Locate the cell with the specified text and output its (x, y) center coordinate. 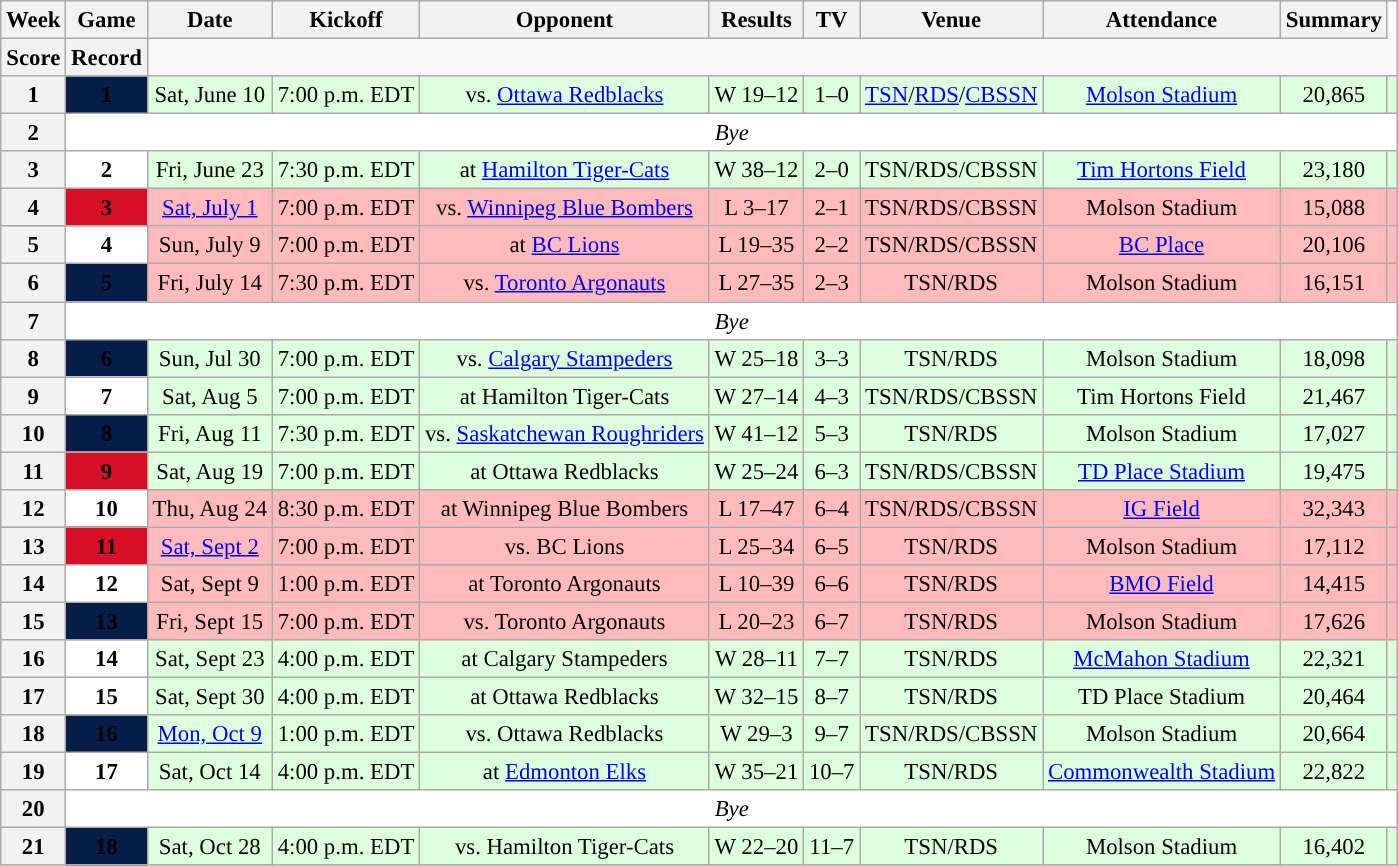
17,112 (1334, 546)
Record (106, 58)
6–3 (832, 471)
McMahon Stadium (1162, 659)
L 25–34 (756, 546)
Sat, Sept 9 (210, 584)
1–0 (832, 95)
Game (106, 20)
2–0 (832, 170)
L 27–35 (756, 283)
14,415 (1334, 584)
7–7 (832, 659)
Commonwealth Stadium (1162, 772)
L 17–47 (756, 509)
2–2 (832, 245)
at Winnipeg Blue Bombers (565, 509)
at Calgary Stampeders (565, 659)
6–4 (832, 509)
2–3 (832, 283)
4–3 (832, 396)
2–1 (832, 208)
Sat, June 10 (210, 95)
3–3 (832, 358)
Sat, Oct 28 (210, 847)
vs. Winnipeg Blue Bombers (565, 208)
20,106 (1334, 245)
Attendance (1162, 20)
8:30 p.m. EDT (346, 509)
Fri, Sept 15 (210, 621)
Thu, Aug 24 (210, 509)
Sat, Sept 30 (210, 697)
at Edmonton Elks (565, 772)
Sun, July 9 (210, 245)
W 25–24 (756, 471)
L 10–39 (756, 584)
vs. Calgary Stampeders (565, 358)
15,088 (1334, 208)
vs. Hamilton Tiger-Cats (565, 847)
16,402 (1334, 847)
11–7 (832, 847)
9–7 (832, 734)
W 38–12 (756, 170)
Sun, Jul 30 (210, 358)
6–7 (832, 621)
Venue (952, 20)
Fri, July 14 (210, 283)
Mon, Oct 9 (210, 734)
8–7 (832, 697)
16,151 (1334, 283)
20 (34, 809)
W 25–18 (756, 358)
21,467 (1334, 396)
20,865 (1334, 95)
Sat, July 1 (210, 208)
BMO Field (1162, 584)
Fri, Aug 11 (210, 433)
Opponent (565, 20)
IG Field (1162, 509)
6–6 (832, 584)
W 41–12 (756, 433)
6–5 (832, 546)
Week (34, 20)
Sat, Aug 19 (210, 471)
19,475 (1334, 471)
Sat, Sept 2 (210, 546)
22,822 (1334, 772)
L 3–17 (756, 208)
Sat, Aug 5 (210, 396)
10–7 (832, 772)
Date (210, 20)
W 19–12 (756, 95)
17,626 (1334, 621)
18,098 (1334, 358)
L 20–23 (756, 621)
Results (756, 20)
Sat, Sept 23 (210, 659)
vs. BC Lions (565, 546)
at Toronto Argonauts (565, 584)
L 19–35 (756, 245)
19 (34, 772)
W 28–11 (756, 659)
17,027 (1334, 433)
W 35–21 (756, 772)
W 22–20 (756, 847)
BC Place (1162, 245)
at BC Lions (565, 245)
22,321 (1334, 659)
20,464 (1334, 697)
TV (832, 20)
32,343 (1334, 509)
Sat, Oct 14 (210, 772)
Kickoff (346, 20)
Fri, June 23 (210, 170)
23,180 (1334, 170)
W 32–15 (756, 697)
W 29–3 (756, 734)
W 27–14 (756, 396)
Score (34, 58)
20,664 (1334, 734)
vs. Saskatchewan Roughriders (565, 433)
5–3 (832, 433)
21 (34, 847)
Summary (1334, 20)
